Identify which cell holds the provided text, then report its (x, y) central coordinate. 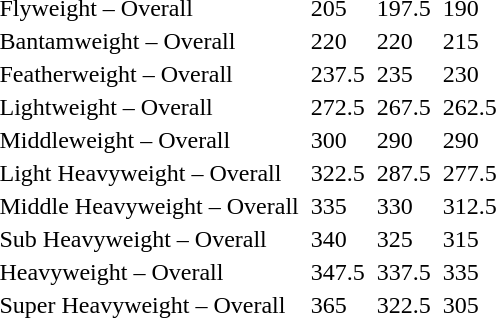
340 (338, 239)
267.5 (404, 107)
235 (404, 74)
237.5 (338, 74)
290 (404, 140)
330 (404, 206)
347.5 (338, 272)
300 (338, 140)
337.5 (404, 272)
325 (404, 239)
335 (338, 206)
322.5 (338, 173)
272.5 (338, 107)
287.5 (404, 173)
